Detect which cell encompasses the target text, then output its [x, y] center coordinate. 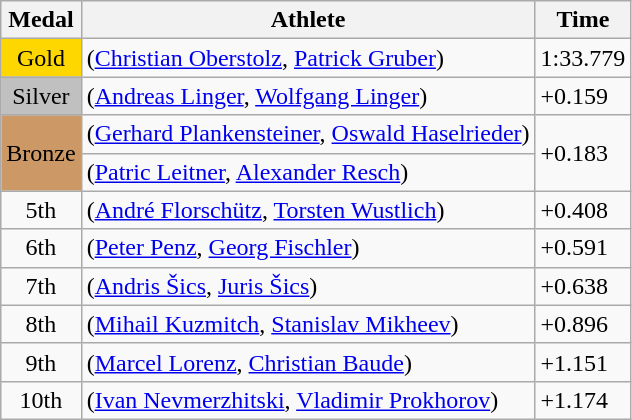
+0.408 [583, 210]
(Peter Penz, Georg Fischler) [308, 248]
Gold [41, 58]
(Christian Oberstolz, Patrick Gruber) [308, 58]
+0.183 [583, 153]
9th [41, 362]
(Patric Leitner, Alexander Resch) [308, 172]
1:33.779 [583, 58]
(Andris Šics, Juris Šics) [308, 286]
(Andreas Linger, Wolfgang Linger) [308, 96]
Athlete [308, 20]
+0.591 [583, 248]
+0.896 [583, 324]
(André Florschütz, Torsten Wustlich) [308, 210]
6th [41, 248]
Medal [41, 20]
10th [41, 400]
7th [41, 286]
Time [583, 20]
+1.174 [583, 400]
Bronze [41, 153]
5th [41, 210]
Silver [41, 96]
+0.638 [583, 286]
+0.159 [583, 96]
(Ivan Nevmerzhitski, Vladimir Prokhorov) [308, 400]
(Mihail Kuzmitch, Stanislav Mikheev) [308, 324]
+1.151 [583, 362]
(Marcel Lorenz, Christian Baude) [308, 362]
8th [41, 324]
(Gerhard Plankensteiner, Oswald Haselrieder) [308, 134]
